For the text-containing cell, return its midpoint in (x, y) coordinate format. 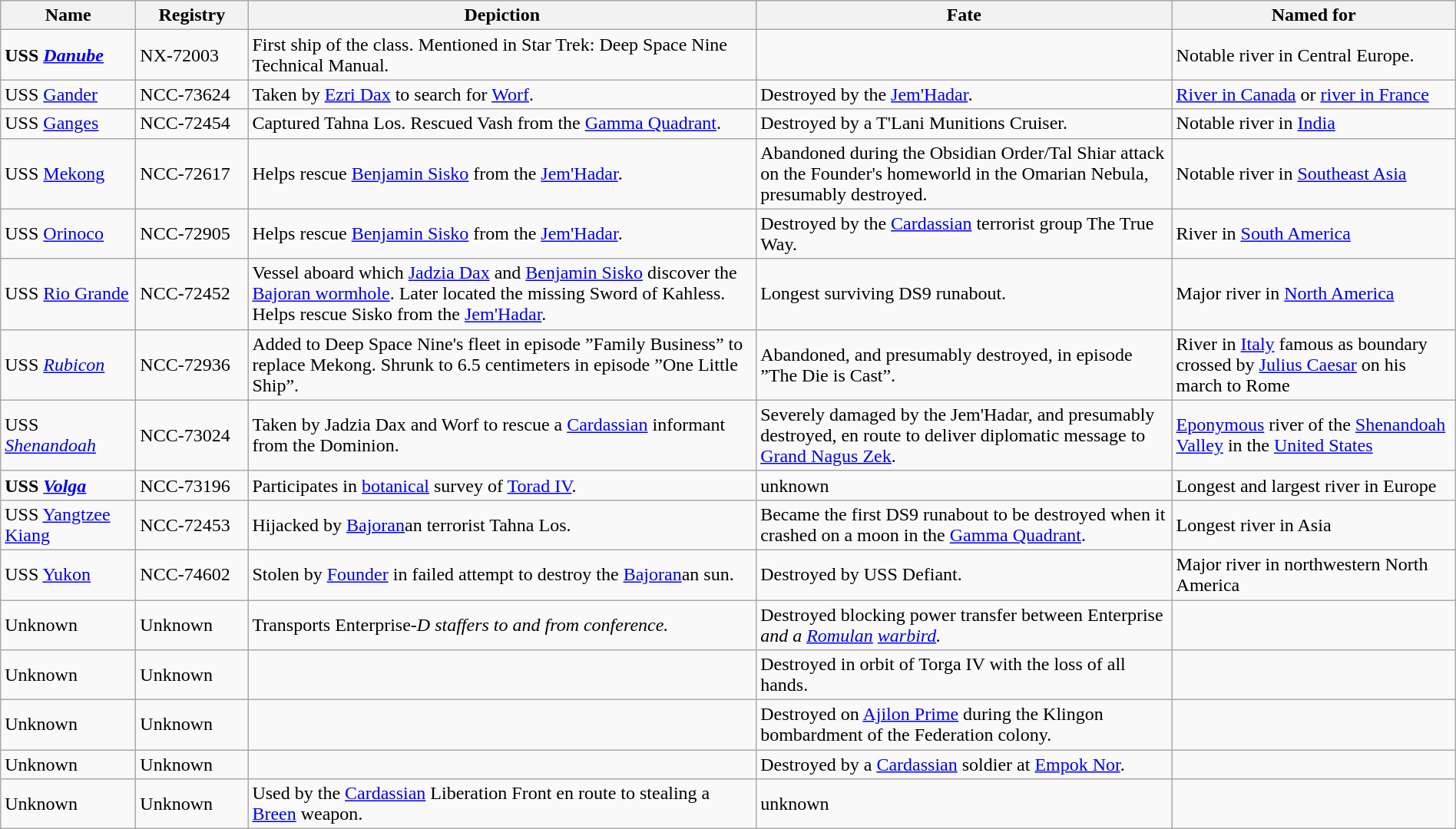
Major river in North America (1313, 294)
Hijacked by Bajoranan terrorist Tahna Los. (502, 525)
Stolen by Founder in failed attempt to destroy the Bajoranan sun. (502, 574)
Abandoned during the Obsidian Order/Tal Shiar attack on the Founder's homeworld in the Omarian Nebula, presumably destroyed. (965, 173)
USS Yangtzee Kiang (68, 525)
USS Ganges (68, 124)
Transports Enterprise-D staffers to and from conference. (502, 625)
USS Danube (68, 55)
USS Gander (68, 94)
River in South America (1313, 233)
NCC-72617 (192, 173)
NCC-72936 (192, 365)
Used by the Cardassian Liberation Front en route to stealing a Breen weapon. (502, 804)
Taken by Ezri Dax to search for Worf. (502, 94)
Added to Deep Space Nine's fleet in episode ”Family Business” to replace Mekong. Shrunk to 6.5 centimeters in episode ”One Little Ship”. (502, 365)
USS Shenandoah (68, 435)
First ship of the class. Mentioned in Star Trek: Deep Space Nine Technical Manual. (502, 55)
NX-72003 (192, 55)
Destroyed by a Cardassian soldier at Empok Nor. (965, 765)
River in Canada or river in France (1313, 94)
Abandoned, and presumably destroyed, in episode ”The Die is Cast”. (965, 365)
Name (68, 15)
Destroyed in orbit of Torga IV with the loss of all hands. (965, 675)
Participates in botanical survey of Torad IV. (502, 485)
Taken by Jadzia Dax and Worf to rescue a Cardassian informant from the Dominion. (502, 435)
NCC-72452 (192, 294)
Destroyed by the Jem'Hadar. (965, 94)
USS Yukon (68, 574)
Became the first DS9 runabout to be destroyed when it crashed on a moon in the Gamma Quadrant. (965, 525)
USS Rio Grande (68, 294)
Depiction (502, 15)
NCC-73196 (192, 485)
NCC-73024 (192, 435)
Notable river in Southeast Asia (1313, 173)
Destroyed by a T'Lani Munitions Cruiser. (965, 124)
Longest and largest river in Europe (1313, 485)
NCC-72905 (192, 233)
NCC-72454 (192, 124)
NCC-72453 (192, 525)
Notable river in India (1313, 124)
River in Italy famous as boundary crossed by Julius Caesar on his march to Rome (1313, 365)
Destroyed by the Cardassian terrorist group The True Way. (965, 233)
Destroyed by USS Defiant. (965, 574)
Destroyed blocking power transfer between Enterprise and a Romulan warbird. (965, 625)
Severely damaged by the Jem'Hadar, and presumably destroyed, en route to deliver diplomatic message to Grand Nagus Zek. (965, 435)
Named for (1313, 15)
Eponymous river of the Shenandoah Valley in the United States (1313, 435)
Fate (965, 15)
Captured Tahna Los. Rescued Vash from the Gamma Quadrant. (502, 124)
Major river in northwestern North America (1313, 574)
NCC-74602 (192, 574)
USS Orinoco (68, 233)
USS Rubicon (68, 365)
NCC-73624 (192, 94)
USS Volga (68, 485)
Registry (192, 15)
Notable river in Central Europe. (1313, 55)
Longest surviving DS9 runabout. (965, 294)
Longest river in Asia (1313, 525)
USS Mekong (68, 173)
Destroyed on Ajilon Prime during the Klingon bombardment of the Federation colony. (965, 725)
